Output the [x, y] coordinate of the center of the cell containing the given text.  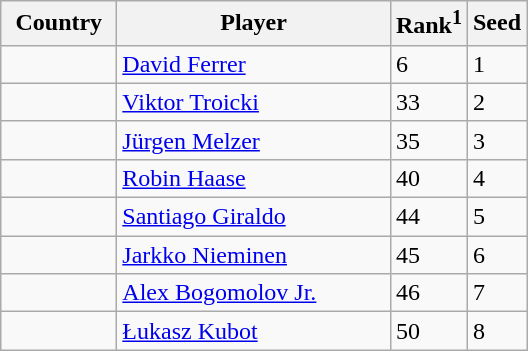
Rank1 [428, 24]
Viktor Troicki [254, 102]
2 [496, 102]
33 [428, 102]
8 [496, 331]
Country [59, 24]
1 [496, 64]
45 [428, 255]
44 [428, 217]
Alex Bogomolov Jr. [254, 293]
35 [428, 140]
Jürgen Melzer [254, 140]
5 [496, 217]
David Ferrer [254, 64]
Player [254, 24]
50 [428, 331]
4 [496, 178]
3 [496, 140]
Santiago Giraldo [254, 217]
40 [428, 178]
Seed [496, 24]
Łukasz Kubot [254, 331]
Robin Haase [254, 178]
Jarkko Nieminen [254, 255]
46 [428, 293]
7 [496, 293]
